Scan for the cell matching the given text and deliver its [X, Y] coordinate at center. 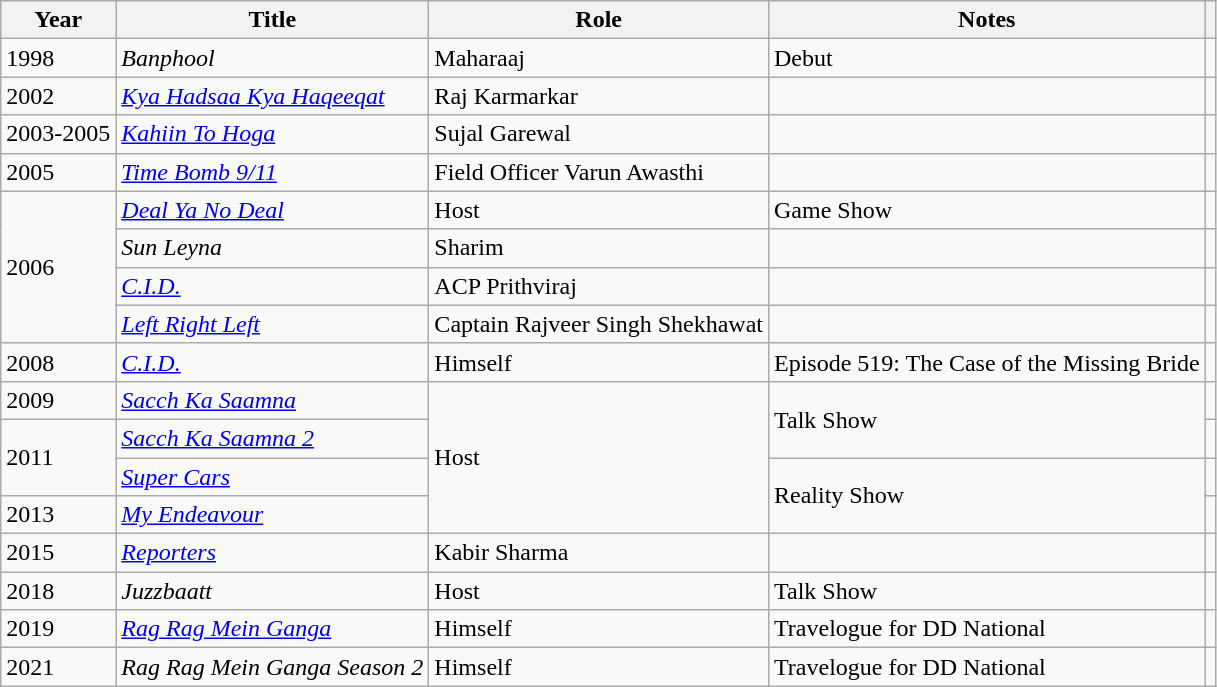
Super Cars [272, 477]
Raj Karmarkar [599, 96]
Rag Rag Mein Ganga [272, 629]
2015 [58, 553]
Deal Ya No Deal [272, 210]
Time Bomb 9/11 [272, 172]
Reporters [272, 553]
Banphool [272, 58]
Sujal Garewal [599, 134]
2008 [58, 362]
Rag Rag Mein Ganga Season 2 [272, 667]
Role [599, 20]
Kya Hadsaa Kya Haqeeqat [272, 96]
Sun Leyna [272, 248]
Episode 519: The Case of the Missing Bride [986, 362]
Juzzbaatt [272, 591]
Captain Rajveer Singh Shekhawat [599, 324]
Debut [986, 58]
2021 [58, 667]
2005 [58, 172]
Year [58, 20]
2003-2005 [58, 134]
2009 [58, 400]
2013 [58, 515]
2019 [58, 629]
Field Officer Varun Awasthi [599, 172]
Sharim [599, 248]
2018 [58, 591]
Kabir Sharma [599, 553]
Sacch Ka Saamna [272, 400]
Left Right Left [272, 324]
Kahiin To Hoga [272, 134]
Notes [986, 20]
2011 [58, 457]
Sacch Ka Saamna 2 [272, 438]
ACP Prithviraj [599, 286]
1998 [58, 58]
2006 [58, 267]
Reality Show [986, 496]
2002 [58, 96]
Game Show [986, 210]
Title [272, 20]
Maharaaj [599, 58]
My Endeavour [272, 515]
